Determine the (X, Y) coordinate at the center of the cell enclosing the given text.  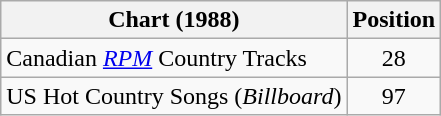
Position (394, 20)
28 (394, 58)
Canadian RPM Country Tracks (174, 58)
US Hot Country Songs (Billboard) (174, 96)
97 (394, 96)
Chart (1988) (174, 20)
